Return (x, y) of the center of cell containing provided text 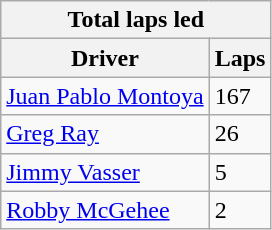
Juan Pablo Montoya (105, 96)
26 (240, 134)
Jimmy Vasser (105, 172)
5 (240, 172)
167 (240, 96)
Laps (240, 58)
Greg Ray (105, 134)
Robby McGehee (105, 210)
Total laps led (136, 20)
2 (240, 210)
Driver (105, 58)
